Pinpoint the cell where the given text exists, returning its (x, y) midpoint coordinate. 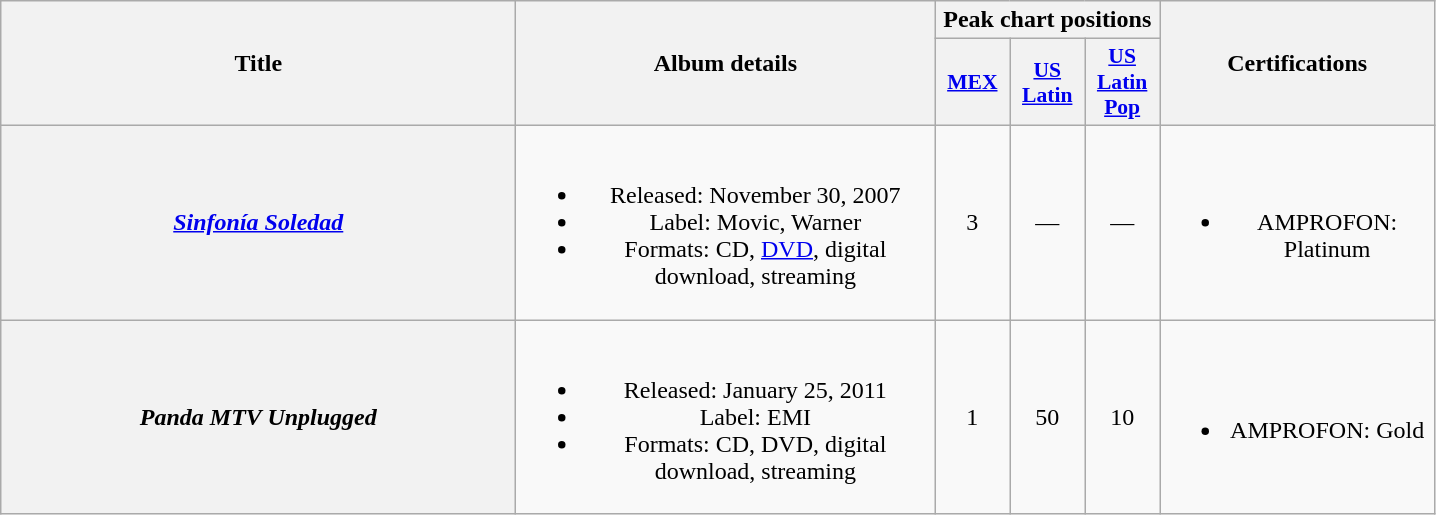
Certifications (1298, 64)
USLatin (1048, 82)
USLatinPop (1122, 82)
AMPROFON: Gold (1298, 417)
Sinfonía Soledad (258, 222)
Released: November 30, 2007Label: Movic, WarnerFormats: CD, DVD, digital download, streaming (726, 222)
MEX (972, 82)
Title (258, 64)
Album details (726, 64)
Released: January 25, 2011Label: EMIFormats: CD, DVD, digital download, streaming (726, 417)
50 (1048, 417)
AMPROFON: Platinum (1298, 222)
Peak chart positions (1048, 20)
Panda MTV Unplugged (258, 417)
10 (1122, 417)
1 (972, 417)
3 (972, 222)
